Search for the cell housing the specified text and yield its [x, y] center coordinate. 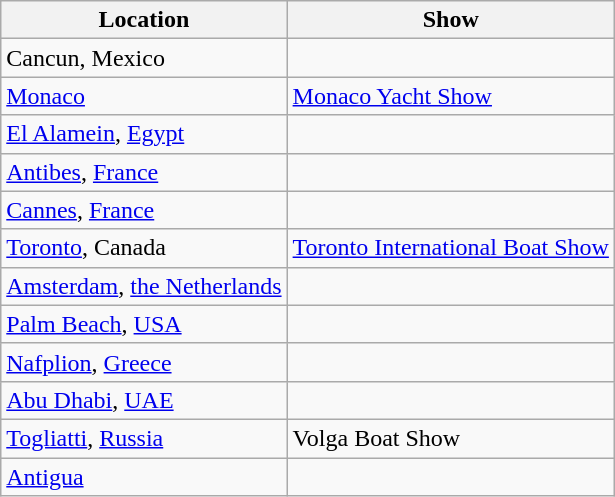
Abu Dhabi, UAE [144, 400]
Nafplion, Greece [144, 362]
Toronto, Canada [144, 248]
Volga Boat Show [450, 438]
Show [450, 20]
Palm Beach, USA [144, 324]
Amsterdam, the Netherlands [144, 286]
Monaco [144, 96]
El Alamein, Egypt [144, 134]
Cancun, Mexico [144, 58]
Antibes, France [144, 172]
Toronto International Boat Show [450, 248]
Cannes, France [144, 210]
Antigua [144, 477]
Location [144, 20]
Togliatti, Russia [144, 438]
Monaco Yacht Show [450, 96]
